Return (x, y) of the center of cell containing provided text 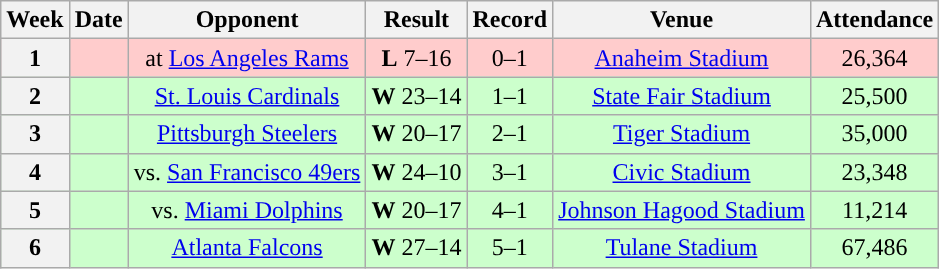
2–1 (510, 134)
Atlanta Falcons (247, 248)
State Fair Stadium (682, 96)
4 (35, 172)
L 7–16 (416, 58)
0–1 (510, 58)
Tulane Stadium (682, 248)
6 (35, 248)
W 24–10 (416, 172)
Week (35, 20)
W 27–14 (416, 248)
St. Louis Cardinals (247, 96)
11,214 (874, 210)
Date (98, 20)
5 (35, 210)
Anaheim Stadium (682, 58)
1–1 (510, 96)
35,000 (874, 134)
3–1 (510, 172)
25,500 (874, 96)
at Los Angeles Rams (247, 58)
Attendance (874, 20)
2 (35, 96)
W 23–14 (416, 96)
26,364 (874, 58)
3 (35, 134)
Record (510, 20)
5–1 (510, 248)
Result (416, 20)
Pittsburgh Steelers (247, 134)
67,486 (874, 248)
Johnson Hagood Stadium (682, 210)
1 (35, 58)
vs. San Francisco 49ers (247, 172)
Venue (682, 20)
Civic Stadium (682, 172)
Tiger Stadium (682, 134)
vs. Miami Dolphins (247, 210)
Opponent (247, 20)
23,348 (874, 172)
4–1 (510, 210)
